For the text-containing cell, return its midpoint in [x, y] coordinate format. 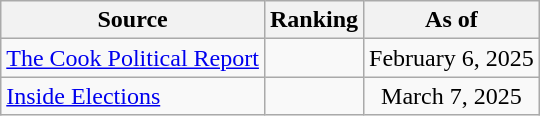
The Cook Political Report [133, 58]
March 7, 2025 [452, 96]
Ranking [314, 20]
Source [133, 20]
Inside Elections [133, 96]
As of [452, 20]
February 6, 2025 [452, 58]
